Capture the cell that displays the provided text and extract its [x, y] central coordinate. 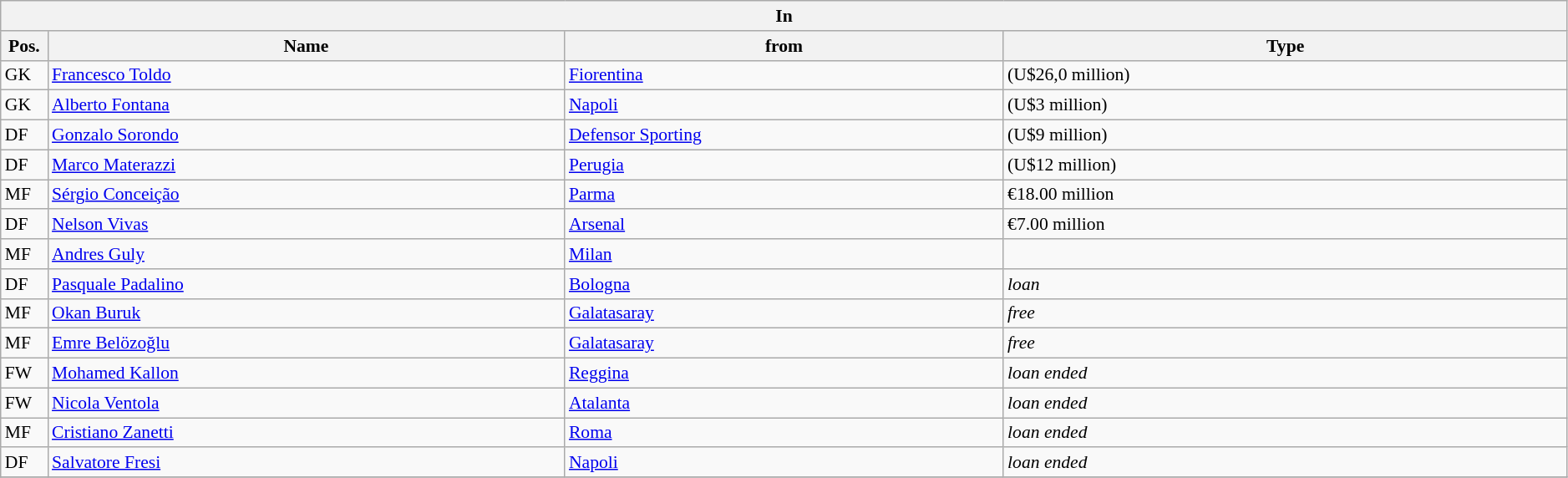
Milan [784, 254]
(U$3 million) [1285, 105]
Francesco Toldo [306, 75]
Emre Belözoğlu [306, 343]
Parma [784, 195]
Perugia [784, 165]
Nelson Vivas [306, 225]
(U$12 million) [1285, 165]
Atalanta [784, 403]
Reggina [784, 374]
Defensor Sporting [784, 135]
€18.00 million [1285, 195]
Alberto Fontana [306, 105]
(U$9 million) [1285, 135]
Andres Guly [306, 254]
Gonzalo Sorondo [306, 135]
Cristiano Zanetti [306, 433]
Fiorentina [784, 75]
Pos. [24, 46]
(U$26,0 million) [1285, 75]
Nicola Ventola [306, 403]
Mohamed Kallon [306, 374]
from [784, 46]
In [784, 16]
Name [306, 46]
Sérgio Conceição [306, 195]
€7.00 million [1285, 225]
loan [1285, 284]
Bologna [784, 284]
Pasquale Padalino [306, 284]
Type [1285, 46]
Salvatore Fresi [306, 463]
Okan Buruk [306, 313]
Marco Materazzi [306, 165]
Arsenal [784, 225]
Roma [784, 433]
